Return the (X, Y) coordinate for the center point of the cell that contains the specified text.  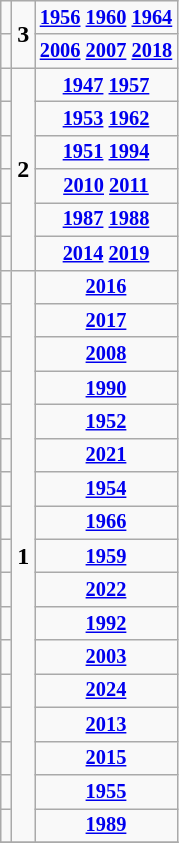
2008 (106, 354)
2014 2019 (106, 253)
1953 1962 (106, 119)
1955 (106, 792)
1959 (106, 556)
2006 2007 2018 (106, 51)
2010 2011 (106, 186)
3 (24, 34)
2016 (106, 287)
2 (24, 169)
2013 (106, 725)
2003 (106, 657)
1990 (106, 388)
2015 (106, 758)
1956 1960 1964 (106, 18)
1966 (106, 523)
1954 (106, 489)
1989 (106, 825)
1987 1988 (106, 220)
2017 (106, 321)
2024 (106, 691)
1947 1957 (106, 85)
1992 (106, 624)
1 (24, 556)
1952 (106, 422)
2021 (106, 455)
2022 (106, 590)
1951 1994 (106, 152)
